Scan for the cell matching the given text and deliver its [X, Y] coordinate at center. 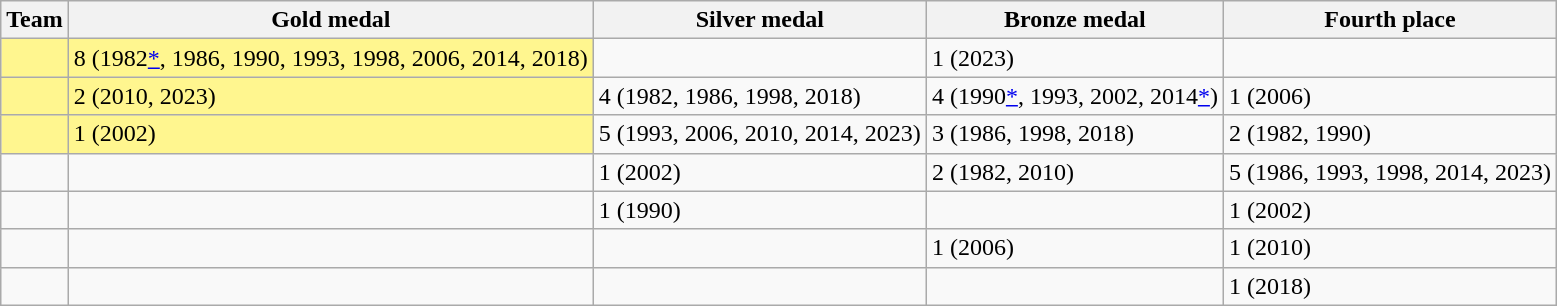
2 (1982, 1990) [1390, 134]
3 (1986, 1998, 2018) [1074, 134]
Bronze medal [1074, 20]
8 (1982*, 1986, 1990, 1993, 1998, 2006, 2014, 2018) [330, 58]
2 (1982, 2010) [1074, 172]
5 (1986, 1993, 1998, 2014, 2023) [1390, 172]
2 (2010, 2023) [330, 96]
Fourth place [1390, 20]
4 (1990*, 1993, 2002, 2014*) [1074, 96]
Gold medal [330, 20]
1 (2010) [1390, 248]
Team [35, 20]
Silver medal [760, 20]
5 (1993, 2006, 2010, 2014, 2023) [760, 134]
1 (2018) [1390, 286]
4 (1982, 1986, 1998, 2018) [760, 96]
1 (2023) [1074, 58]
1 (1990) [760, 210]
